Identify which cell holds the provided text, then report its (X, Y) central coordinate. 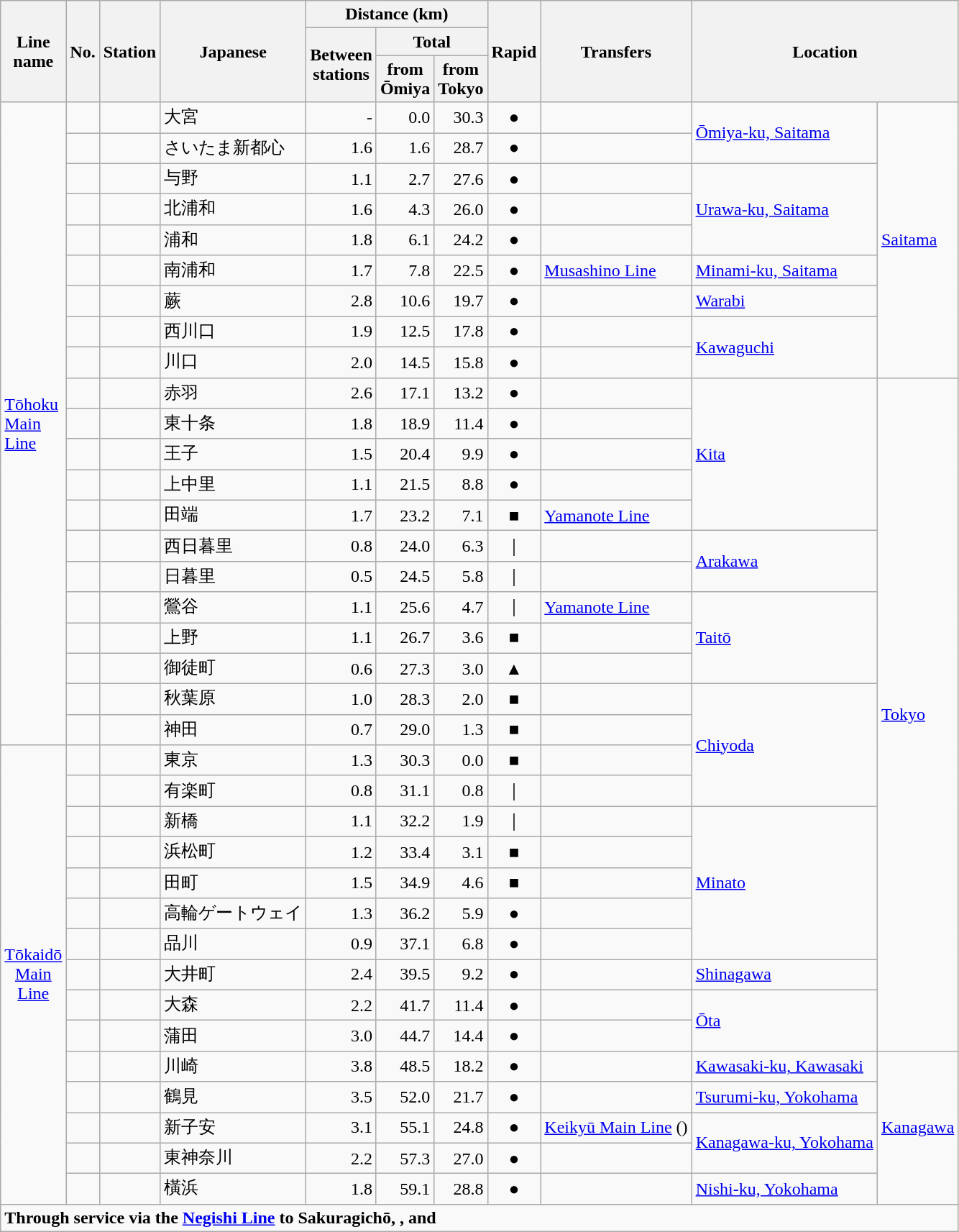
南浦和 (233, 270)
Total (431, 42)
Kanagawa-ku, Yokohama (784, 1142)
▲ (514, 669)
3.5 (341, 1098)
10.6 (405, 301)
新橋 (233, 821)
21.5 (405, 485)
Tokyo (917, 714)
北浦和 (233, 210)
2.8 (341, 301)
28.8 (461, 1190)
王子 (233, 455)
48.5 (405, 1066)
鶯谷 (233, 607)
Taitō (784, 638)
0.7 (341, 729)
高輪ゲートウェイ (233, 913)
14.5 (405, 362)
32.2 (405, 821)
Kita (784, 455)
fromTokyo (461, 79)
西川口 (233, 332)
Through service via the Negishi Line to Sakuragichō, , and (479, 1218)
Keikyū Main Line () (616, 1128)
20.4 (405, 455)
大宮 (233, 118)
Shinagawa (784, 975)
No. (83, 52)
橫浜 (233, 1190)
御徒町 (233, 669)
赤羽 (233, 393)
37.1 (405, 944)
Ōta (784, 1020)
3.8 (341, 1066)
57.3 (405, 1158)
Chiyoda (784, 745)
34.9 (405, 883)
6.3 (461, 547)
田端 (233, 515)
27.0 (461, 1158)
さいたま新都心 (233, 148)
浦和 (233, 240)
52.0 (405, 1098)
神田 (233, 729)
大井町 (233, 975)
東神奈川 (233, 1158)
19.7 (461, 301)
1.0 (341, 699)
5.8 (461, 577)
Nishi-ku, Yokohama (784, 1190)
0.6 (341, 669)
Musashino Line (616, 270)
4.3 (405, 210)
Tōkaidō Main Line (33, 975)
Minami-ku, Saitama (784, 270)
品川 (233, 944)
新子安 (233, 1128)
Tsurumi-ku, Yokohama (784, 1098)
17.8 (461, 332)
Location (825, 52)
Distance (km) (397, 14)
Line name (33, 52)
39.5 (405, 975)
13.2 (461, 393)
22.5 (461, 270)
29.0 (405, 729)
Ōmiya-ku, Saitama (784, 132)
59.1 (405, 1190)
6.8 (461, 944)
5.9 (461, 913)
17.1 (405, 393)
Urawa-ku, Saitama (784, 209)
7.8 (405, 270)
21.7 (461, 1098)
- (341, 118)
31.1 (405, 791)
田町 (233, 883)
鶴見 (233, 1098)
26.7 (405, 639)
日暮里 (233, 577)
Saitama (917, 240)
Minato (784, 883)
浜松町 (233, 852)
Tōhoku Main Line (33, 424)
23.2 (405, 515)
28.7 (461, 148)
Warabi (784, 301)
24.0 (405, 547)
Transfers (616, 52)
東京 (233, 761)
Rapid (514, 52)
与野 (233, 178)
fromŌmiya (405, 79)
7.1 (461, 515)
33.4 (405, 852)
川崎 (233, 1066)
西日暮里 (233, 547)
24.2 (461, 240)
24.5 (405, 577)
有楽町 (233, 791)
36.2 (405, 913)
東十条 (233, 424)
4.7 (461, 607)
18.2 (461, 1066)
27.6 (461, 178)
2.6 (341, 393)
9.9 (461, 455)
15.8 (461, 362)
Kawasaki-ku, Kawasaki (784, 1066)
Japanese (233, 52)
秋葉原 (233, 699)
4.6 (461, 883)
上中里 (233, 485)
41.7 (405, 1005)
川口 (233, 362)
12.5 (405, 332)
14.4 (461, 1036)
Station (129, 52)
3.6 (461, 639)
Arakawa (784, 561)
1.2 (341, 852)
44.7 (405, 1036)
蕨 (233, 301)
大森 (233, 1005)
0.5 (341, 577)
Kanagawa (917, 1128)
Betweenstations (341, 65)
25.6 (405, 607)
55.1 (405, 1128)
28.3 (405, 699)
6.1 (405, 240)
8.8 (461, 485)
26.0 (461, 210)
24.8 (461, 1128)
9.2 (461, 975)
2.7 (405, 178)
18.9 (405, 424)
上野 (233, 639)
27.3 (405, 669)
蒲田 (233, 1036)
Kawaguchi (784, 347)
0.9 (341, 944)
2.4 (341, 975)
